Return [x, y] of the center of cell containing provided text 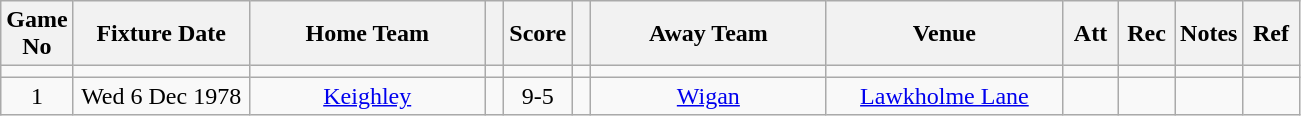
Lawkholme Lane [944, 96]
Venue [944, 34]
Ref [1271, 34]
Rec [1147, 34]
Wigan [708, 96]
1 [37, 96]
Keighley [367, 96]
Score [538, 34]
Game No [37, 34]
Notes [1209, 34]
Fixture Date [161, 34]
Wed 6 Dec 1978 [161, 96]
Home Team [367, 34]
Att [1090, 34]
Away Team [708, 34]
9-5 [538, 96]
